Detect which cell encompasses the target text, then output its [X, Y] center coordinate. 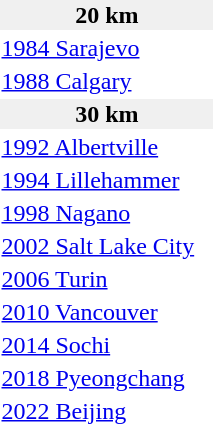
1992 Albertville [98, 147]
2002 Salt Lake City [98, 246]
2018 Pyeongchang [98, 378]
1984 Sarajevo [98, 48]
1998 Nagano [98, 213]
2006 Turin [98, 279]
2014 Sochi [98, 345]
2010 Vancouver [98, 312]
1994 Lillehammer [98, 180]
1988 Calgary [98, 81]
